Detect which cell encompasses the target text, then output its (X, Y) center coordinate. 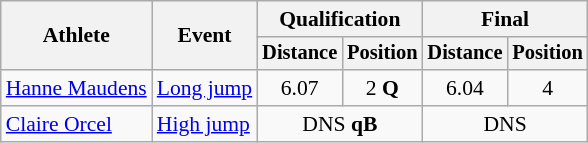
High jump (204, 124)
Claire Orcel (76, 124)
DNS (504, 124)
6.04 (464, 88)
Athlete (76, 36)
Long jump (204, 88)
2 Q (382, 88)
Event (204, 36)
DNS qB (340, 124)
4 (547, 88)
6.07 (300, 88)
Hanne Maudens (76, 88)
Qualification (340, 19)
Final (504, 19)
